Pinpoint the cell where the given text exists, returning its (X, Y) midpoint coordinate. 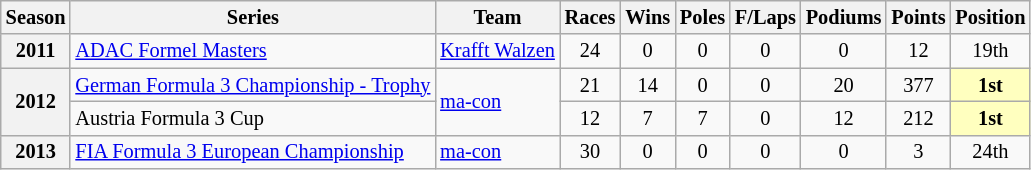
2011 (36, 51)
Krafft Walzen (497, 51)
Points (918, 17)
377 (918, 85)
20 (844, 85)
24th (990, 152)
ADAC Formel Masters (252, 51)
Team (497, 17)
3 (918, 152)
Wins (648, 17)
FIA Formula 3 European Championship (252, 152)
Austria Formula 3 Cup (252, 118)
2013 (36, 152)
F/Laps (766, 17)
Position (990, 17)
24 (590, 51)
2012 (36, 102)
21 (590, 85)
212 (918, 118)
Races (590, 17)
Podiums (844, 17)
Season (36, 17)
30 (590, 152)
German Formula 3 Championship - Trophy (252, 85)
14 (648, 85)
Series (252, 17)
19th (990, 51)
Poles (702, 17)
